Return the [X, Y] coordinate for the center point of the cell that contains the specified text.  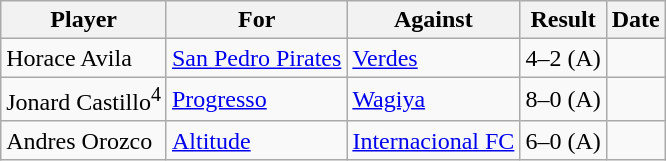
Altitude [256, 140]
Verdes [434, 58]
Internacional FC [434, 140]
Against [434, 20]
Horace Avila [84, 58]
Wagiya [434, 100]
Date [636, 20]
San Pedro Pirates [256, 58]
Player [84, 20]
4–2 (A) [563, 58]
Progresso [256, 100]
Andres Orozco [84, 140]
8–0 (A) [563, 100]
Result [563, 20]
Jonard Castillo4 [84, 100]
6–0 (A) [563, 140]
For [256, 20]
